Search for the cell housing the specified text and yield its [x, y] center coordinate. 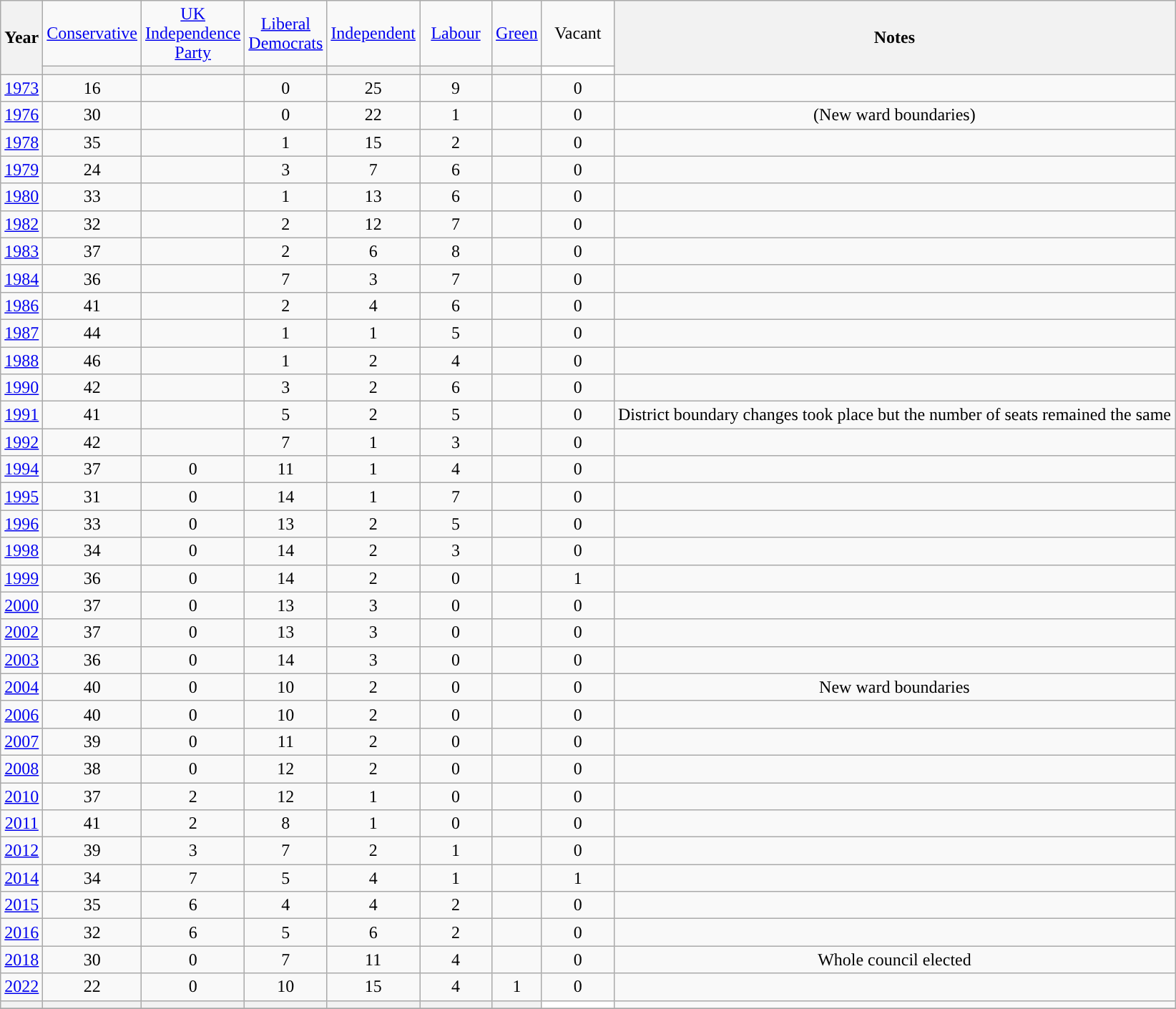
1990 [21, 388]
Vacant [578, 34]
1984 [21, 278]
UK Independence Party [193, 34]
Labour [456, 34]
1978 [21, 142]
2000 [21, 605]
Green [517, 34]
1998 [21, 551]
2007 [21, 741]
1982 [21, 224]
1987 [21, 333]
Conservative [92, 34]
1995 [21, 497]
Notes [894, 37]
2003 [21, 660]
Whole council elected [894, 960]
Year [21, 37]
2004 [21, 687]
1979 [21, 170]
1996 [21, 524]
1976 [21, 115]
New ward boundaries [894, 687]
1992 [21, 442]
1980 [21, 197]
2012 [21, 851]
2011 [21, 824]
1983 [21, 251]
1988 [21, 360]
Liberal Democrats [286, 34]
2022 [21, 987]
9 [456, 88]
38 [92, 769]
16 [92, 88]
2008 [21, 769]
2014 [21, 878]
(New ward boundaries) [894, 115]
Independent [373, 34]
1994 [21, 469]
1973 [21, 88]
2006 [21, 714]
24 [92, 170]
2015 [21, 905]
1999 [21, 578]
2018 [21, 960]
44 [92, 333]
31 [92, 497]
1991 [21, 415]
District boundary changes took place but the number of seats remained the same [894, 415]
2016 [21, 932]
2002 [21, 633]
46 [92, 360]
1986 [21, 306]
25 [373, 88]
2010 [21, 796]
